Identify which cell holds the provided text, then report its (x, y) central coordinate. 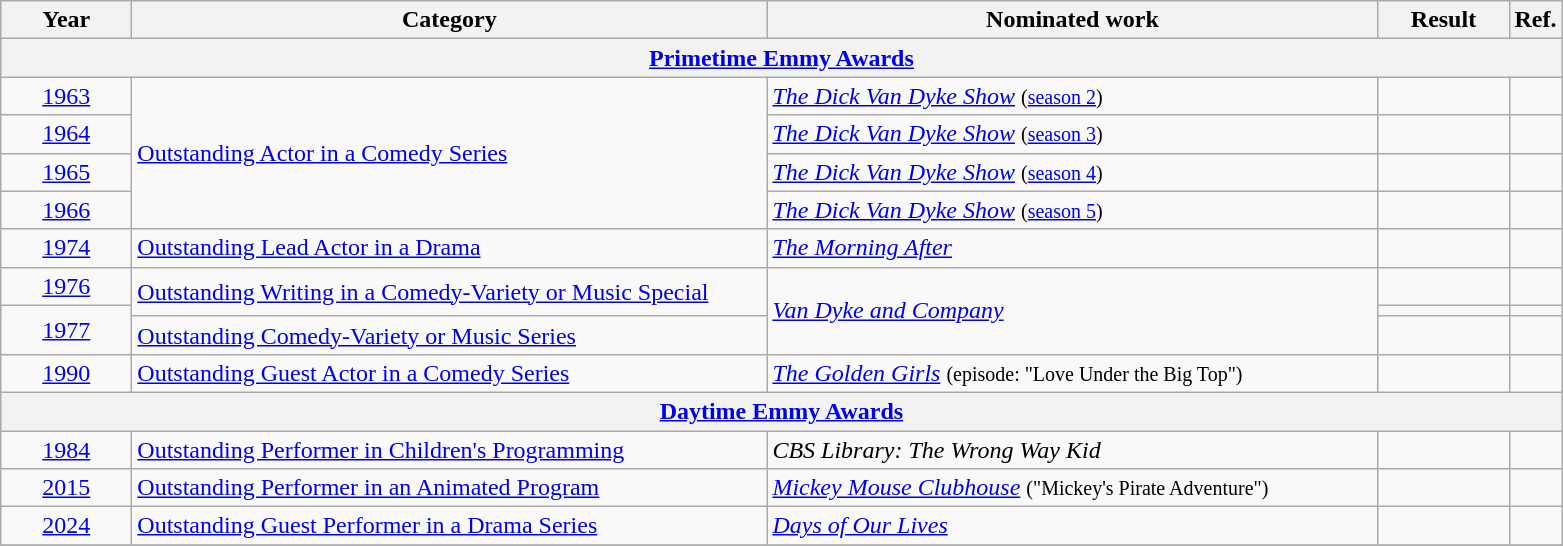
Van Dyke and Company (1072, 310)
2015 (66, 488)
The Dick Van Dyke Show (season 5) (1072, 210)
Result (1444, 20)
Outstanding Writing in a Comedy-Variety or Music Special (450, 292)
1984 (66, 449)
The Morning After (1072, 248)
The Golden Girls (episode: "Love Under the Big Top") (1072, 373)
1977 (66, 330)
The Dick Van Dyke Show (season 3) (1072, 134)
CBS Library: The Wrong Way Kid (1072, 449)
Outstanding Guest Actor in a Comedy Series (450, 373)
The Dick Van Dyke Show (season 2) (1072, 96)
Outstanding Performer in an Animated Program (450, 488)
Outstanding Performer in Children's Programming (450, 449)
1965 (66, 172)
1966 (66, 210)
Outstanding Guest Performer in a Drama Series (450, 526)
2024 (66, 526)
Mickey Mouse Clubhouse ("Mickey's Pirate Adventure") (1072, 488)
Outstanding Lead Actor in a Drama (450, 248)
Daytime Emmy Awards (782, 411)
Outstanding Comedy-Variety or Music Series (450, 335)
1976 (66, 286)
Days of Our Lives (1072, 526)
Category (450, 20)
Ref. (1536, 20)
1963 (66, 96)
Primetime Emmy Awards (782, 58)
The Dick Van Dyke Show (season 4) (1072, 172)
Nominated work (1072, 20)
Year (66, 20)
Outstanding Actor in a Comedy Series (450, 153)
1974 (66, 248)
1964 (66, 134)
1990 (66, 373)
